Pinpoint the cell where the given text exists, returning its (x, y) midpoint coordinate. 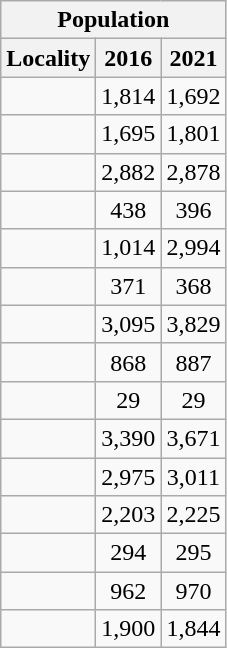
3,390 (128, 438)
962 (128, 591)
Locality (48, 58)
3,011 (194, 477)
368 (194, 286)
2,225 (194, 515)
371 (128, 286)
868 (128, 362)
396 (194, 210)
Population (114, 20)
2016 (128, 58)
887 (194, 362)
2,882 (128, 172)
1,900 (128, 629)
438 (128, 210)
1,801 (194, 134)
2,203 (128, 515)
970 (194, 591)
1,844 (194, 629)
2,878 (194, 172)
1,695 (128, 134)
2021 (194, 58)
294 (128, 553)
3,829 (194, 324)
1,814 (128, 96)
1,014 (128, 248)
3,671 (194, 438)
3,095 (128, 324)
2,994 (194, 248)
295 (194, 553)
2,975 (128, 477)
1,692 (194, 96)
